Search for the cell housing the specified text and yield its [X, Y] center coordinate. 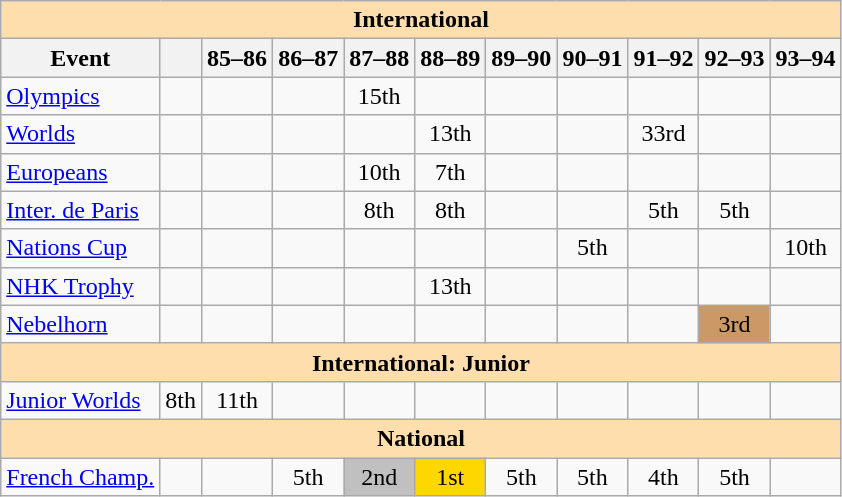
7th [450, 172]
French Champ. [80, 477]
86–87 [308, 58]
85–86 [238, 58]
Olympics [80, 96]
NHK Trophy [80, 286]
2nd [380, 477]
4th [664, 477]
90–91 [592, 58]
15th [380, 96]
11th [238, 400]
3rd [734, 324]
1st [450, 477]
88–89 [450, 58]
International [421, 20]
Europeans [80, 172]
Event [80, 58]
Worlds [80, 134]
Inter. de Paris [80, 210]
93–94 [806, 58]
National [421, 438]
92–93 [734, 58]
33rd [664, 134]
91–92 [664, 58]
Nebelhorn [80, 324]
International: Junior [421, 362]
Nations Cup [80, 248]
Junior Worlds [80, 400]
87–88 [380, 58]
89–90 [522, 58]
